Provide the (x, y) coordinate of the cell's center where the given text is located.  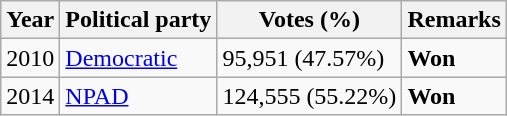
Votes (%) (310, 20)
Political party (138, 20)
2010 (30, 58)
NPAD (138, 96)
95,951 (47.57%) (310, 58)
Remarks (454, 20)
Year (30, 20)
Democratic (138, 58)
2014 (30, 96)
124,555 (55.22%) (310, 96)
